Return [X, Y] of the center of cell containing provided text 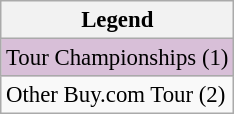
Other Buy.com Tour (2) [118, 95]
Tour Championships (1) [118, 58]
Legend [118, 20]
